Search for the cell housing the specified text and yield its (x, y) center coordinate. 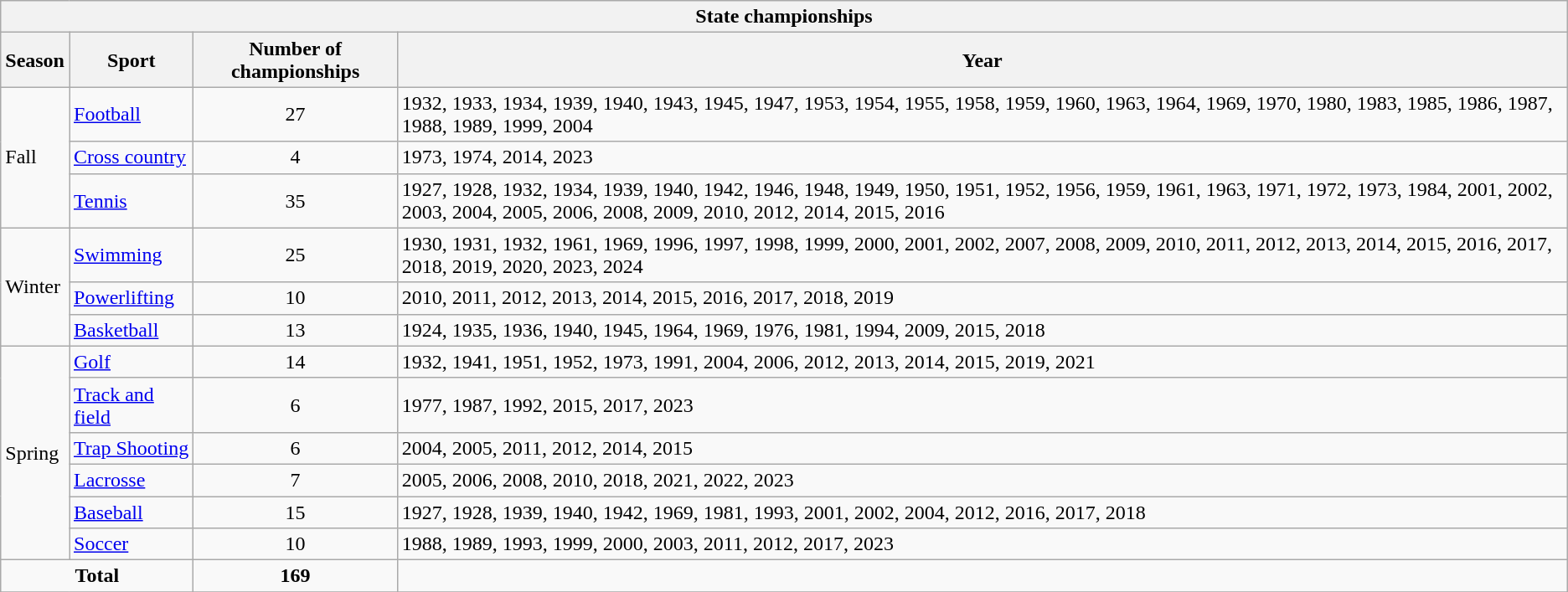
Year (982, 60)
Football (131, 114)
Trap Shooting (131, 448)
25 (295, 255)
Lacrosse (131, 480)
2010, 2011, 2012, 2013, 2014, 2015, 2016, 2017, 2018, 2019 (982, 298)
169 (295, 576)
Season (35, 60)
15 (295, 512)
2005, 2006, 2008, 2010, 2018, 2021, 2022, 2023 (982, 480)
Soccer (131, 544)
Cross country (131, 157)
Golf (131, 362)
13 (295, 330)
Number of championships (295, 60)
Spring (35, 452)
14 (295, 362)
State championships (784, 17)
Basketball (131, 330)
Baseball (131, 512)
Track and field (131, 405)
Swimming (131, 255)
1977, 1987, 1992, 2015, 2017, 2023 (982, 405)
Total (97, 576)
2004, 2005, 2011, 2012, 2014, 2015 (982, 448)
Sport (131, 60)
35 (295, 201)
1927, 1928, 1939, 1940, 1942, 1969, 1981, 1993, 2001, 2002, 2004, 2012, 2016, 2017, 2018 (982, 512)
27 (295, 114)
1924, 1935, 1936, 1940, 1945, 1964, 1969, 1976, 1981, 1994, 2009, 2015, 2018 (982, 330)
Powerlifting (131, 298)
4 (295, 157)
Tennis (131, 201)
Winter (35, 286)
1973, 1974, 2014, 2023 (982, 157)
1988, 1989, 1993, 1999, 2000, 2003, 2011, 2012, 2017, 2023 (982, 544)
1932, 1941, 1951, 1952, 1973, 1991, 2004, 2006, 2012, 2013, 2014, 2015, 2019, 2021 (982, 362)
7 (295, 480)
Fall (35, 157)
